Detect which cell encompasses the target text, then output its [X, Y] center coordinate. 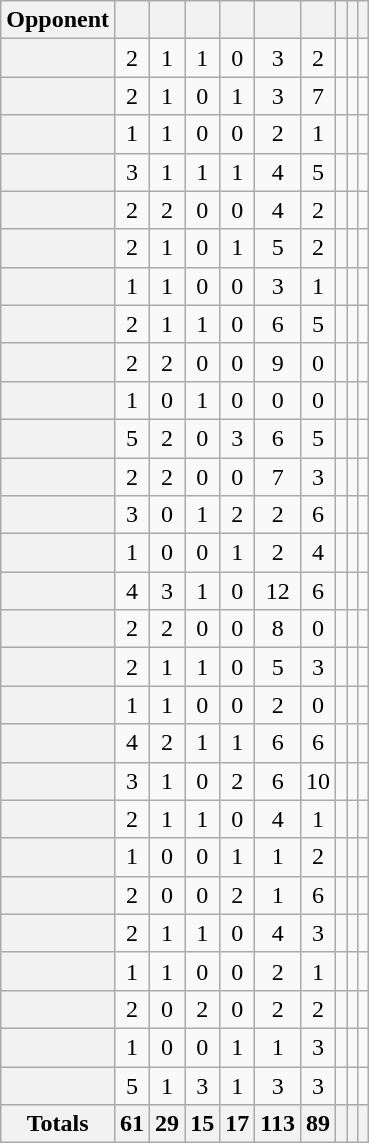
12 [278, 591]
61 [132, 1124]
Opponent [58, 20]
9 [278, 362]
Totals [58, 1124]
10 [318, 781]
113 [278, 1124]
17 [238, 1124]
8 [278, 629]
15 [202, 1124]
89 [318, 1124]
29 [168, 1124]
